Detect which cell encompasses the target text, then output its (x, y) center coordinate. 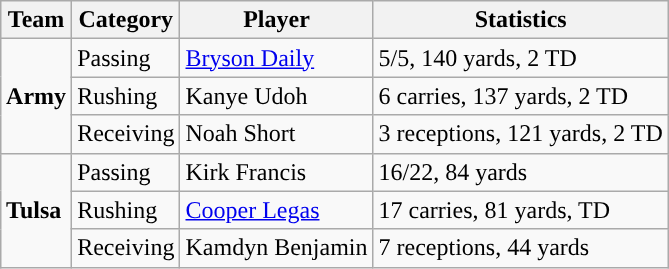
Tulsa (36, 210)
Cooper Legas (276, 210)
17 carries, 81 yards, TD (520, 210)
Team (36, 20)
7 receptions, 44 yards (520, 248)
Noah Short (276, 134)
3 receptions, 121 yards, 2 TD (520, 134)
Army (36, 96)
Statistics (520, 20)
Category (126, 20)
Player (276, 20)
16/22, 84 yards (520, 172)
Bryson Daily (276, 58)
6 carries, 137 yards, 2 TD (520, 96)
Kanye Udoh (276, 96)
Kirk Francis (276, 172)
5/5, 140 yards, 2 TD (520, 58)
Kamdyn Benjamin (276, 248)
